Output the [x, y] coordinate of the center of the cell containing the given text.  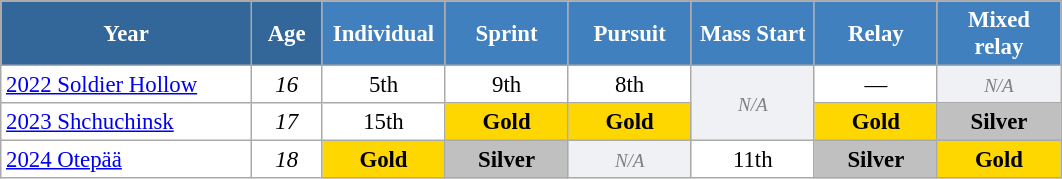
8th [630, 85]
18 [286, 160]
Age [286, 34]
17 [286, 122]
11th [752, 160]
Relay [876, 34]
Mixed relay [998, 34]
5th [384, 85]
Year [126, 34]
Mass Start [752, 34]
Individual [384, 34]
Sprint [506, 34]
2024 Otepää [126, 160]
2022 Soldier Hollow [126, 85]
15th [384, 122]
Pursuit [630, 34]
9th [506, 85]
— [876, 85]
16 [286, 85]
2023 Shchuchinsk [126, 122]
